Provide the [X, Y] coordinate of the cell's center where the given text is located.  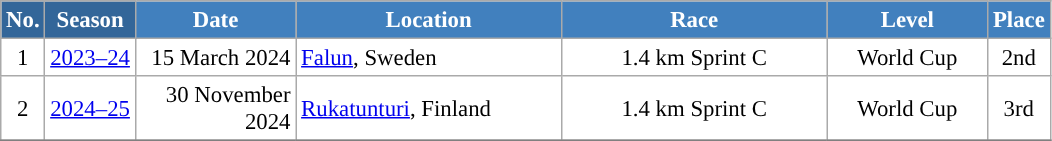
Season [90, 20]
2nd [1019, 58]
2024–25 [90, 108]
Location [429, 20]
3rd [1019, 108]
Place [1019, 20]
Level [908, 20]
2023–24 [90, 58]
Date [216, 20]
Falun, Sweden [429, 58]
No. [23, 20]
30 November 2024 [216, 108]
1 [23, 58]
15 March 2024 [216, 58]
Rukatunturi, Finland [429, 108]
2 [23, 108]
Race [694, 20]
